Return the (X, Y) coordinate for the center point of the cell that contains the specified text.  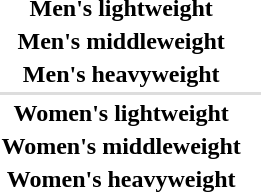
Women's middleweight (121, 146)
Men's middleweight (121, 41)
Women's lightweight (121, 113)
Men's heavyweight (121, 74)
